Return the (X, Y) coordinate for the center point of the cell that contains the specified text.  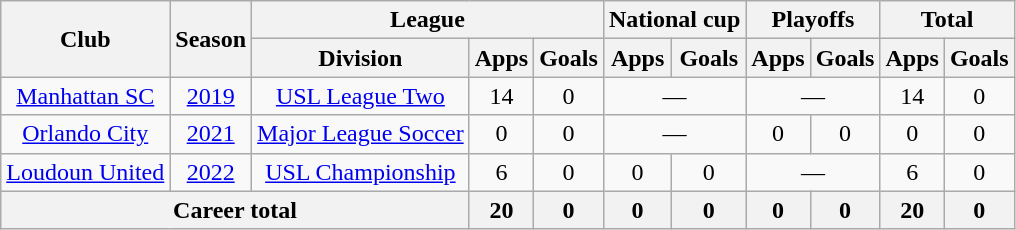
2022 (211, 172)
Playoffs (813, 20)
Club (86, 39)
2021 (211, 134)
USL Championship (361, 172)
2019 (211, 96)
Career total (235, 210)
National cup (674, 20)
Loudoun United (86, 172)
USL League Two (361, 96)
Season (211, 39)
Manhattan SC (86, 96)
League (428, 20)
Total (947, 20)
Major League Soccer (361, 134)
Division (361, 58)
Orlando City (86, 134)
